Scan for the cell matching the given text and deliver its (X, Y) coordinate at center. 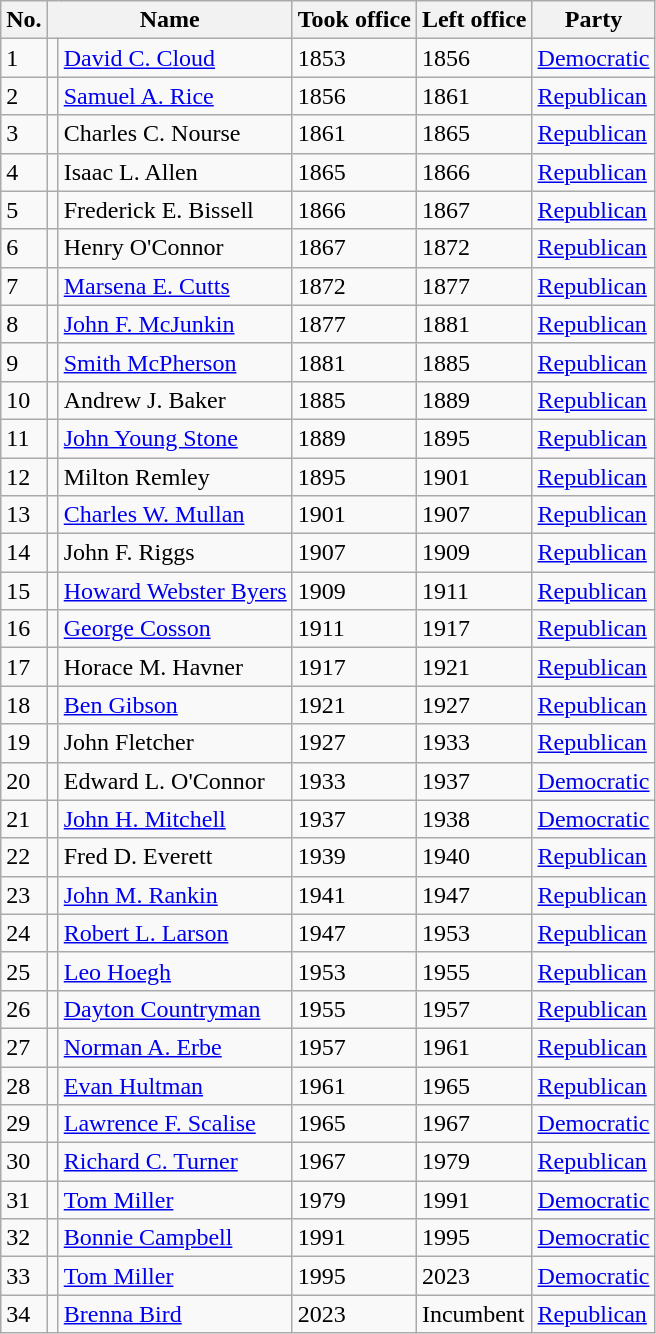
John Young Stone (175, 438)
5 (24, 210)
Norman A. Erbe (175, 1047)
14 (24, 553)
31 (24, 1200)
13 (24, 515)
Howard Webster Byers (175, 591)
Leo Hoegh (175, 971)
11 (24, 438)
8 (24, 324)
27 (24, 1047)
Andrew J. Baker (175, 400)
Took office (354, 20)
Charles C. Nourse (175, 134)
Horace M. Havner (175, 667)
1941 (354, 895)
17 (24, 667)
1939 (354, 857)
29 (24, 1124)
Marsena E. Cutts (175, 286)
26 (24, 1009)
Ben Gibson (175, 705)
Frederick E. Bissell (175, 210)
19 (24, 743)
Samuel A. Rice (175, 96)
10 (24, 400)
4 (24, 172)
12 (24, 477)
John M. Rankin (175, 895)
24 (24, 933)
Incumbent (474, 1314)
25 (24, 971)
John Fletcher (175, 743)
7 (24, 286)
Smith McPherson (175, 362)
22 (24, 857)
Isaac L. Allen (175, 172)
John H. Mitchell (175, 819)
3 (24, 134)
2 (24, 96)
20 (24, 781)
1853 (354, 58)
15 (24, 591)
1 (24, 58)
32 (24, 1238)
1940 (474, 857)
9 (24, 362)
Dayton Countryman (175, 1009)
Name (170, 20)
John F. McJunkin (175, 324)
Charles W. Mullan (175, 515)
21 (24, 819)
18 (24, 705)
John F. Riggs (175, 553)
Fred D. Everett (175, 857)
30 (24, 1162)
David C. Cloud (175, 58)
Party (594, 20)
Milton Remley (175, 477)
George Cosson (175, 629)
Left office (474, 20)
28 (24, 1085)
Richard C. Turner (175, 1162)
34 (24, 1314)
Brenna Bird (175, 1314)
No. (24, 20)
Edward L. O'Connor (175, 781)
Lawrence F. Scalise (175, 1124)
16 (24, 629)
23 (24, 895)
1938 (474, 819)
Bonnie Campbell (175, 1238)
33 (24, 1276)
6 (24, 248)
Evan Hultman (175, 1085)
Robert L. Larson (175, 933)
Henry O'Connor (175, 248)
